Scan for the cell matching the given text and deliver its (x, y) coordinate at center. 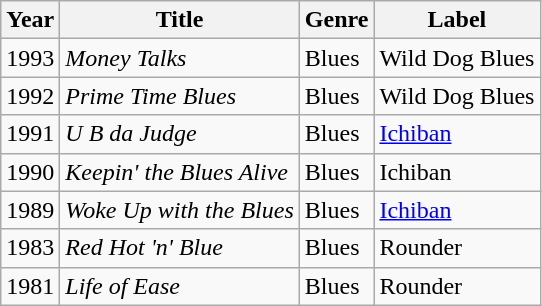
1983 (30, 248)
Genre (336, 20)
Red Hot 'n' Blue (180, 248)
Year (30, 20)
1993 (30, 58)
1990 (30, 172)
Money Talks (180, 58)
Life of Ease (180, 286)
Keepin' the Blues Alive (180, 172)
Woke Up with the Blues (180, 210)
Title (180, 20)
1991 (30, 134)
Label (457, 20)
Prime Time Blues (180, 96)
U B da Judge (180, 134)
1992 (30, 96)
1989 (30, 210)
1981 (30, 286)
